Identify which cell holds the provided text, then report its [x, y] central coordinate. 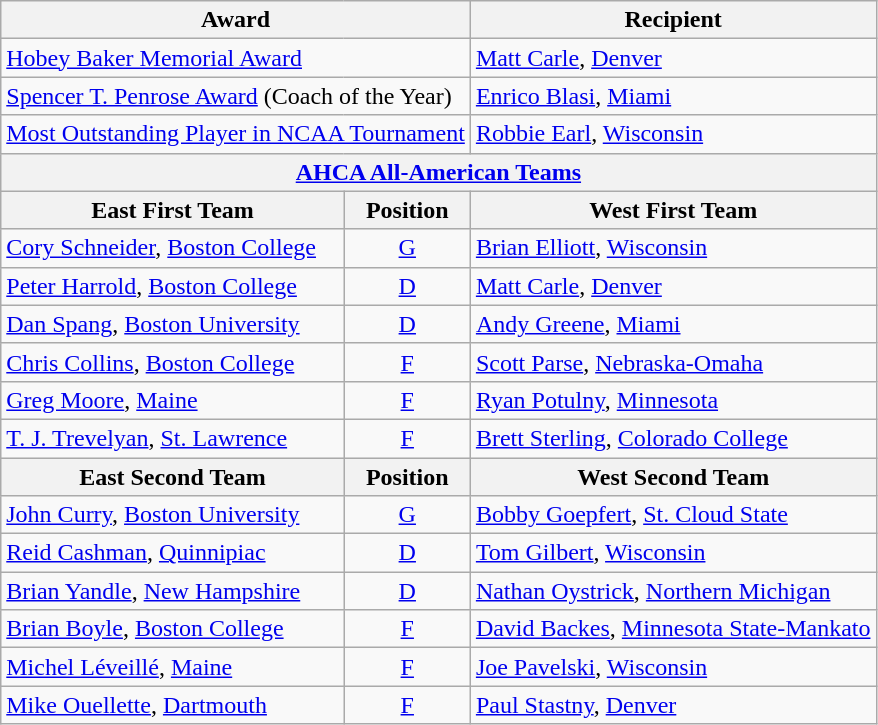
Recipient [673, 20]
Brian Boyle, Boston College [172, 629]
Andy Greene, Miami [673, 324]
AHCA All-American Teams [438, 172]
Scott Parse, Nebraska-Omaha [673, 362]
West Second Team [673, 477]
Peter Harrold, Boston College [172, 286]
Dan Spang, Boston University [172, 324]
Brian Yandle, New Hampshire [172, 591]
Enrico Blasi, Miami [673, 96]
Tom Gilbert, Wisconsin [673, 553]
Reid Cashman, Quinnipiac [172, 553]
West First Team [673, 210]
T. J. Trevelyan, St. Lawrence [172, 438]
Hobey Baker Memorial Award [236, 58]
Award [236, 20]
Spencer T. Penrose Award (Coach of the Year) [236, 96]
East Second Team [172, 477]
Cory Schneider, Boston College [172, 248]
Brian Elliott, Wisconsin [673, 248]
Paul Stastny, Denver [673, 705]
East First Team [172, 210]
Most Outstanding Player in NCAA Tournament [236, 134]
Bobby Goepfert, St. Cloud State [673, 515]
Ryan Potulny, Minnesota [673, 400]
Joe Pavelski, Wisconsin [673, 667]
Chris Collins, Boston College [172, 362]
John Curry, Boston University [172, 515]
Michel Léveillé, Maine [172, 667]
David Backes, Minnesota State-Mankato [673, 629]
Nathan Oystrick, Northern Michigan [673, 591]
Greg Moore, Maine [172, 400]
Brett Sterling, Colorado College [673, 438]
Robbie Earl, Wisconsin [673, 134]
Mike Ouellette, Dartmouth [172, 705]
